Search for the cell housing the specified text and yield its (X, Y) center coordinate. 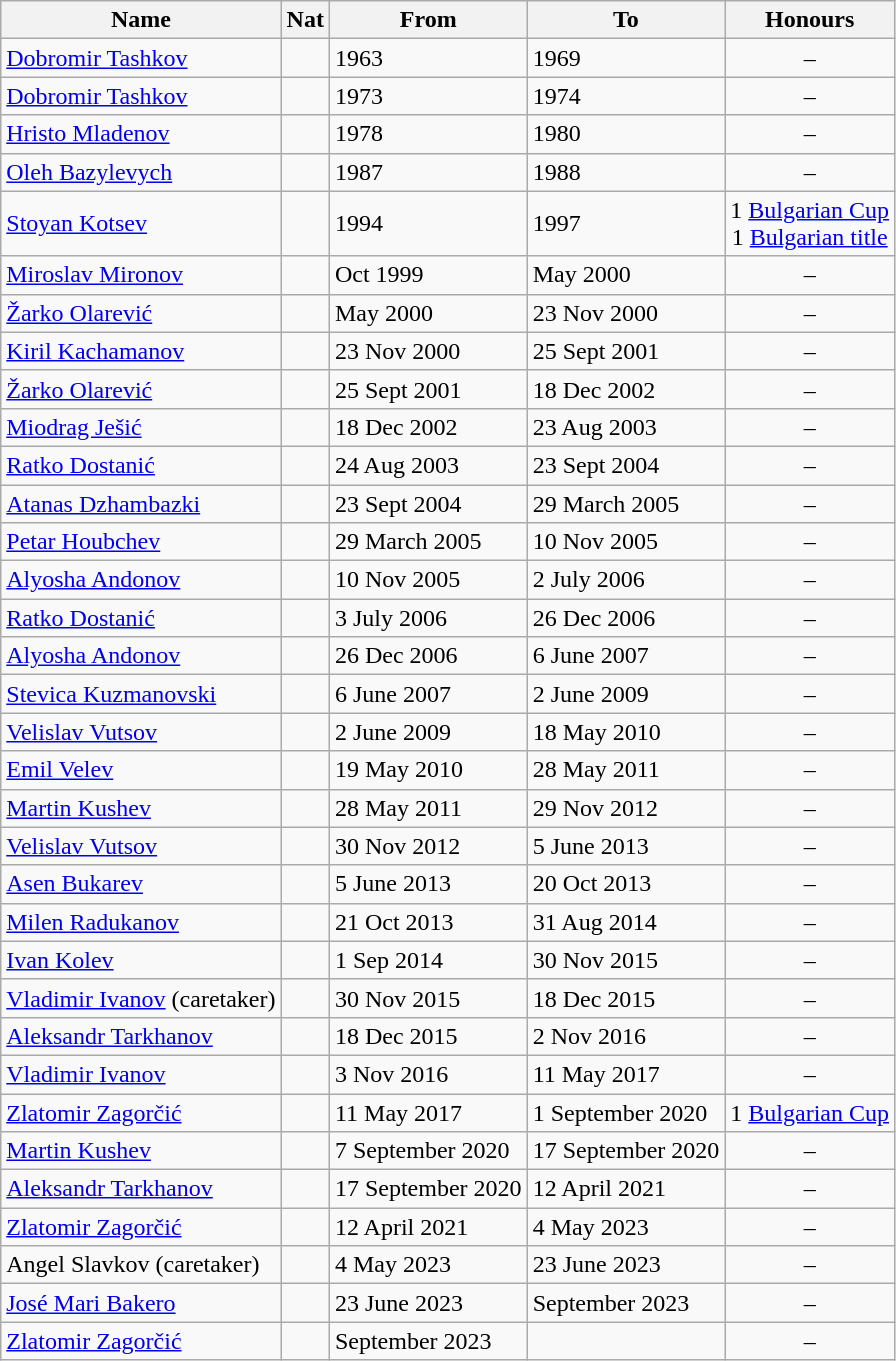
1988 (626, 172)
1 Sep 2014 (428, 960)
1980 (626, 134)
Milen Radukanov (141, 922)
1974 (626, 96)
Nat (305, 20)
Ivan Kolev (141, 960)
Asen Bukarev (141, 884)
Kiril Kachamanov (141, 351)
1978 (428, 134)
Stoyan Kotsev (141, 224)
Vladimir Ivanov (caretaker) (141, 998)
1987 (428, 172)
Name (141, 20)
18 May 2010 (626, 732)
31 Aug 2014 (626, 922)
Miroslav Mironov (141, 275)
To (626, 20)
Oleh Bazylevych (141, 172)
21 Oct 2013 (428, 922)
1973 (428, 96)
2 July 2006 (626, 580)
3 July 2006 (428, 618)
Stevica Kuzmanovski (141, 694)
Angel Slavkov (caretaker) (141, 1265)
2 Nov 2016 (626, 1036)
Hristo Mladenov (141, 134)
1969 (626, 58)
1 September 2020 (626, 1113)
Vladimir Ivanov (141, 1074)
24 Aug 2003 (428, 465)
José Mari Bakero (141, 1303)
23 Aug 2003 (626, 427)
30 Nov 2012 (428, 846)
Emil Velev (141, 770)
20 Oct 2013 (626, 884)
Miodrag Ješić (141, 427)
3 Nov 2016 (428, 1074)
1963 (428, 58)
19 May 2010 (428, 770)
Petar Houbchev (141, 542)
7 September 2020 (428, 1151)
1 Bulgarian Cup1 Bulgarian title (810, 224)
Honours (810, 20)
1997 (626, 224)
Atanas Dzhambazki (141, 503)
1994 (428, 224)
From (428, 20)
29 Nov 2012 (626, 808)
Oct 1999 (428, 275)
1 Bulgarian Cup (810, 1113)
